Find where the given text appears and provide that cell's center as (x, y) coordinate. 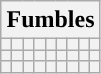
Fumbles (51, 20)
